Identify which cell holds the provided text, then report its [x, y] central coordinate. 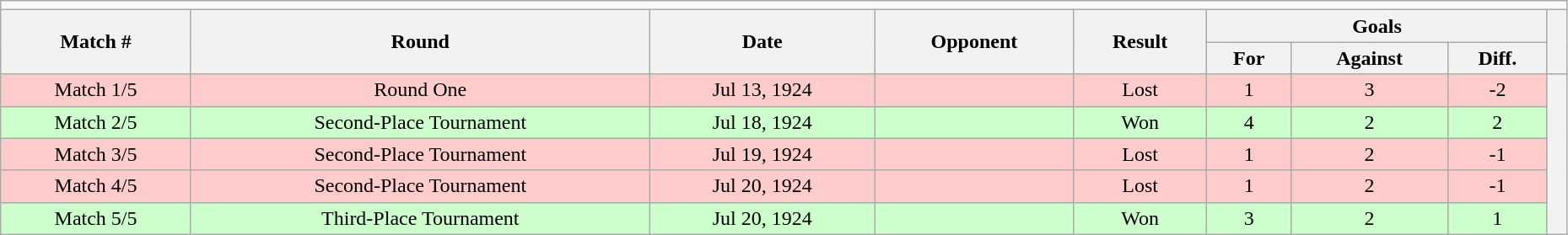
Against [1370, 58]
Match 1/5 [96, 90]
Third-Place Tournament [420, 218]
Round One [420, 90]
Result [1140, 42]
Match 3/5 [96, 154]
Round [420, 42]
Match 5/5 [96, 218]
Match # [96, 42]
Match 4/5 [96, 186]
Jul 18, 1924 [762, 122]
Opponent [973, 42]
Goals [1377, 26]
Match 2/5 [96, 122]
For [1249, 58]
Date [762, 42]
4 [1249, 122]
Jul 13, 1924 [762, 90]
Jul 19, 1924 [762, 154]
-2 [1497, 90]
Diff. [1497, 58]
